For the text-containing cell, return its midpoint in [x, y] coordinate format. 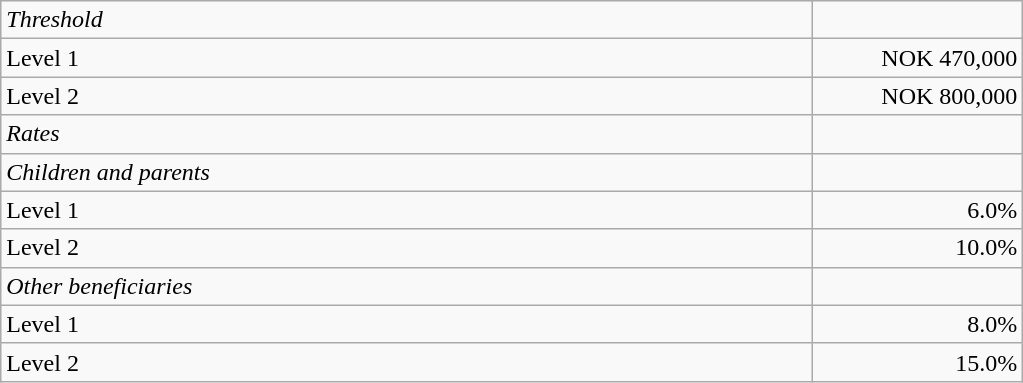
Threshold [406, 20]
Other beneficiaries [406, 286]
Rates [406, 134]
10.0% [918, 248]
NOK 470,000 [918, 58]
8.0% [918, 324]
6.0% [918, 210]
15.0% [918, 362]
NOK 800,000 [918, 96]
Children and parents [406, 172]
